Locate the cell with the specified text and output its [x, y] center coordinate. 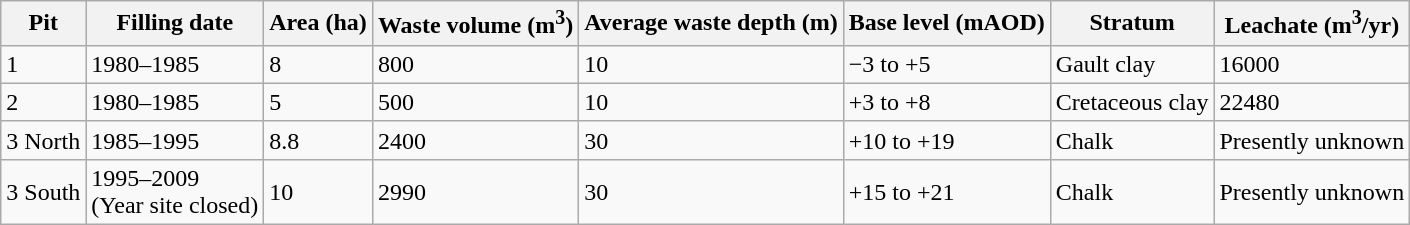
Pit [44, 24]
1985–1995 [175, 140]
2990 [475, 192]
Gault clay [1132, 64]
Leachate (m3/yr) [1312, 24]
2400 [475, 140]
+10 to +19 [946, 140]
3 South [44, 192]
Base level (mAOD) [946, 24]
+15 to +21 [946, 192]
Stratum [1132, 24]
Area (ha) [318, 24]
Filling date [175, 24]
1 [44, 64]
800 [475, 64]
Average waste depth (m) [712, 24]
−3 to +5 [946, 64]
22480 [1312, 102]
3 North [44, 140]
Waste volume (m3) [475, 24]
2 [44, 102]
500 [475, 102]
16000 [1312, 64]
1995–2009(Year site closed) [175, 192]
8 [318, 64]
8.8 [318, 140]
+3 to +8 [946, 102]
5 [318, 102]
Cretaceous clay [1132, 102]
